Output the [X, Y] coordinate of the center of the cell containing the given text.  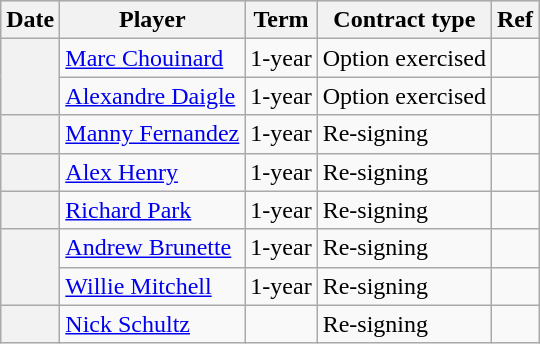
Ref [516, 20]
Willie Mitchell [152, 286]
Term [281, 20]
Richard Park [152, 210]
Alex Henry [152, 172]
Alexandre Daigle [152, 96]
Marc Chouinard [152, 58]
Contract type [404, 20]
Nick Schultz [152, 324]
Manny Fernandez [152, 134]
Player [152, 20]
Andrew Brunette [152, 248]
Date [30, 20]
